Extract the [X, Y] coordinate from the center of the cell holding the provided text.  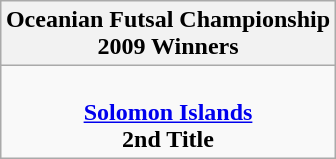
Oceanian Futsal Championship 2009 Winners [168, 34]
Solomon Islands2nd Title [168, 112]
